Provide the [x, y] coordinate of the cell's center where the given text is located.  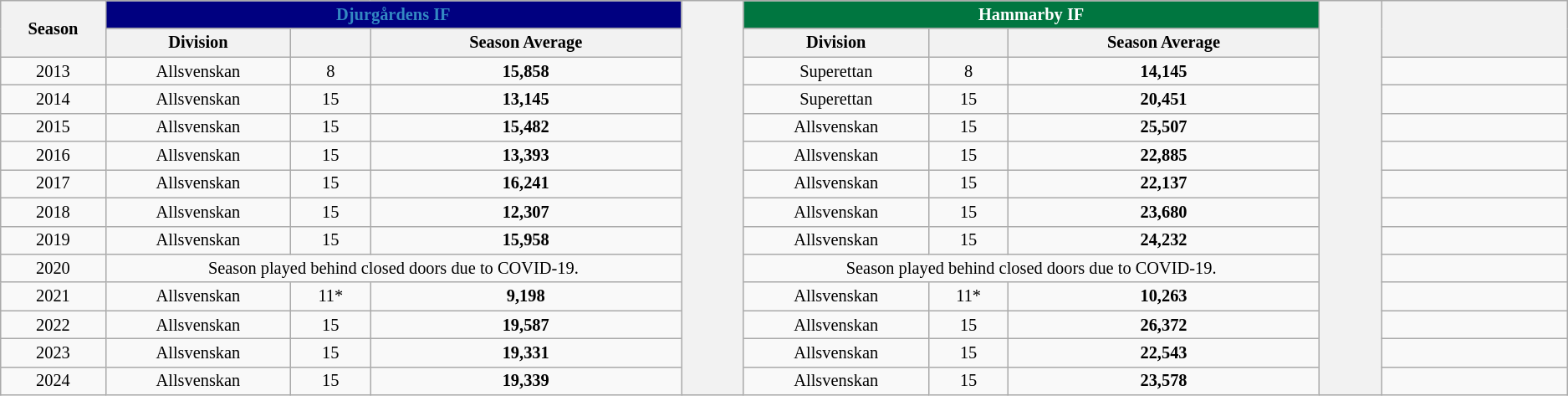
9,198 [526, 296]
2023 [54, 352]
24,232 [1164, 240]
2022 [54, 325]
12,307 [526, 212]
13,145 [526, 99]
16,241 [526, 183]
2019 [54, 240]
22,137 [1164, 183]
15,482 [526, 127]
19,331 [526, 352]
19,339 [526, 381]
23,680 [1164, 212]
2013 [54, 71]
15,958 [526, 240]
15,858 [526, 71]
Hammarby IF [1031, 14]
2016 [54, 156]
2017 [54, 183]
2015 [54, 127]
22,885 [1164, 156]
Season [54, 28]
19,587 [526, 325]
2018 [54, 212]
26,372 [1164, 325]
Djurgårdens IF [393, 14]
2020 [54, 268]
13,393 [526, 156]
23,578 [1164, 381]
2024 [54, 381]
2021 [54, 296]
10,263 [1164, 296]
25,507 [1164, 127]
2014 [54, 99]
14,145 [1164, 71]
22,543 [1164, 352]
20,451 [1164, 99]
